Capture the cell that displays the provided text and extract its [X, Y] central coordinate. 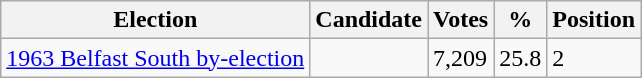
25.8 [520, 58]
1963 Belfast South by-election [156, 58]
% [520, 20]
Candidate [369, 20]
Position [594, 20]
Votes [461, 20]
7,209 [461, 58]
2 [594, 58]
Election [156, 20]
